Scan for the cell matching the given text and deliver its (X, Y) coordinate at center. 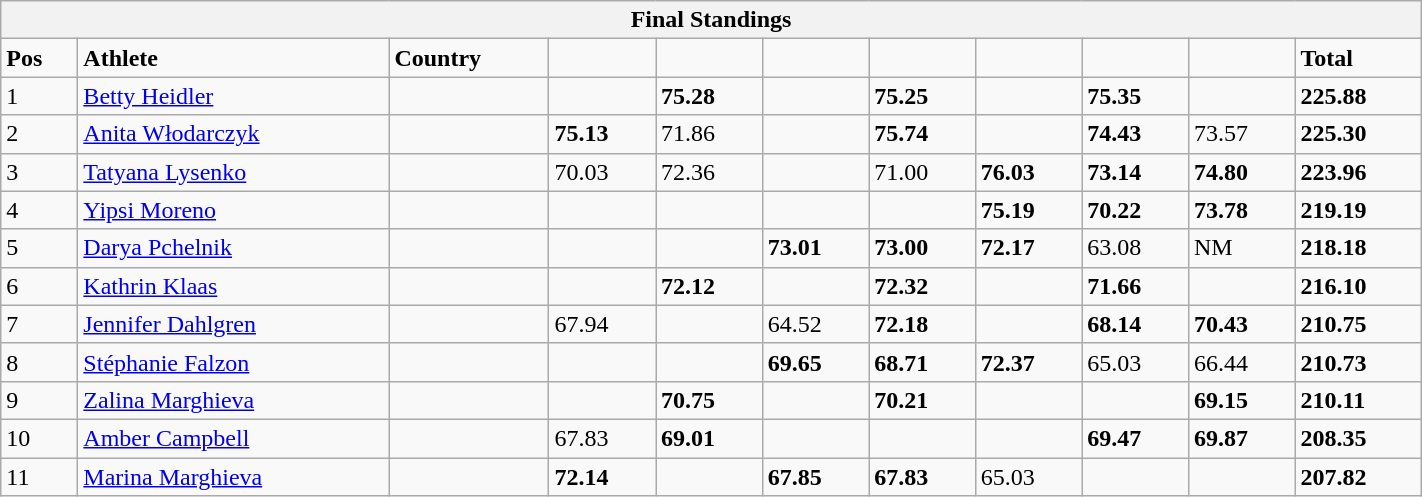
Amber Campbell (234, 438)
70.03 (602, 172)
73.01 (816, 248)
66.44 (1242, 362)
Anita Włodarczyk (234, 134)
75.25 (922, 96)
70.21 (922, 400)
69.15 (1242, 400)
7 (40, 324)
67.85 (816, 477)
225.30 (1358, 134)
75.74 (922, 134)
Total (1358, 58)
69.01 (710, 438)
72.18 (922, 324)
11 (40, 477)
73.78 (1242, 210)
223.96 (1358, 172)
74.43 (1136, 134)
Jennifer Dahlgren (234, 324)
6 (40, 286)
70.43 (1242, 324)
8 (40, 362)
1 (40, 96)
Tatyana Lysenko (234, 172)
4 (40, 210)
10 (40, 438)
3 (40, 172)
207.82 (1358, 477)
210.73 (1358, 362)
216.10 (1358, 286)
72.32 (922, 286)
69.65 (816, 362)
75.35 (1136, 96)
69.87 (1242, 438)
5 (40, 248)
Pos (40, 58)
219.19 (1358, 210)
69.47 (1136, 438)
73.00 (922, 248)
72.17 (1028, 248)
68.14 (1136, 324)
Yipsi Moreno (234, 210)
63.08 (1136, 248)
70.22 (1136, 210)
Stéphanie Falzon (234, 362)
Kathrin Klaas (234, 286)
9 (40, 400)
72.37 (1028, 362)
NM (1242, 248)
67.94 (602, 324)
72.14 (602, 477)
Zalina Marghieva (234, 400)
Betty Heidler (234, 96)
75.13 (602, 134)
72.12 (710, 286)
75.19 (1028, 210)
71.00 (922, 172)
218.18 (1358, 248)
Country (469, 58)
74.80 (1242, 172)
75.28 (710, 96)
72.36 (710, 172)
210.11 (1358, 400)
68.71 (922, 362)
Darya Pchelnik (234, 248)
73.57 (1242, 134)
76.03 (1028, 172)
2 (40, 134)
73.14 (1136, 172)
71.86 (710, 134)
Athlete (234, 58)
70.75 (710, 400)
Final Standings (711, 20)
64.52 (816, 324)
Marina Marghieva (234, 477)
71.66 (1136, 286)
225.88 (1358, 96)
208.35 (1358, 438)
210.75 (1358, 324)
